Capture the cell that displays the provided text and extract its [x, y] central coordinate. 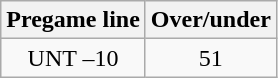
Pregame line [74, 20]
UNT –10 [74, 58]
51 [210, 58]
Over/under [210, 20]
